Scan for the cell matching the given text and deliver its [X, Y] coordinate at center. 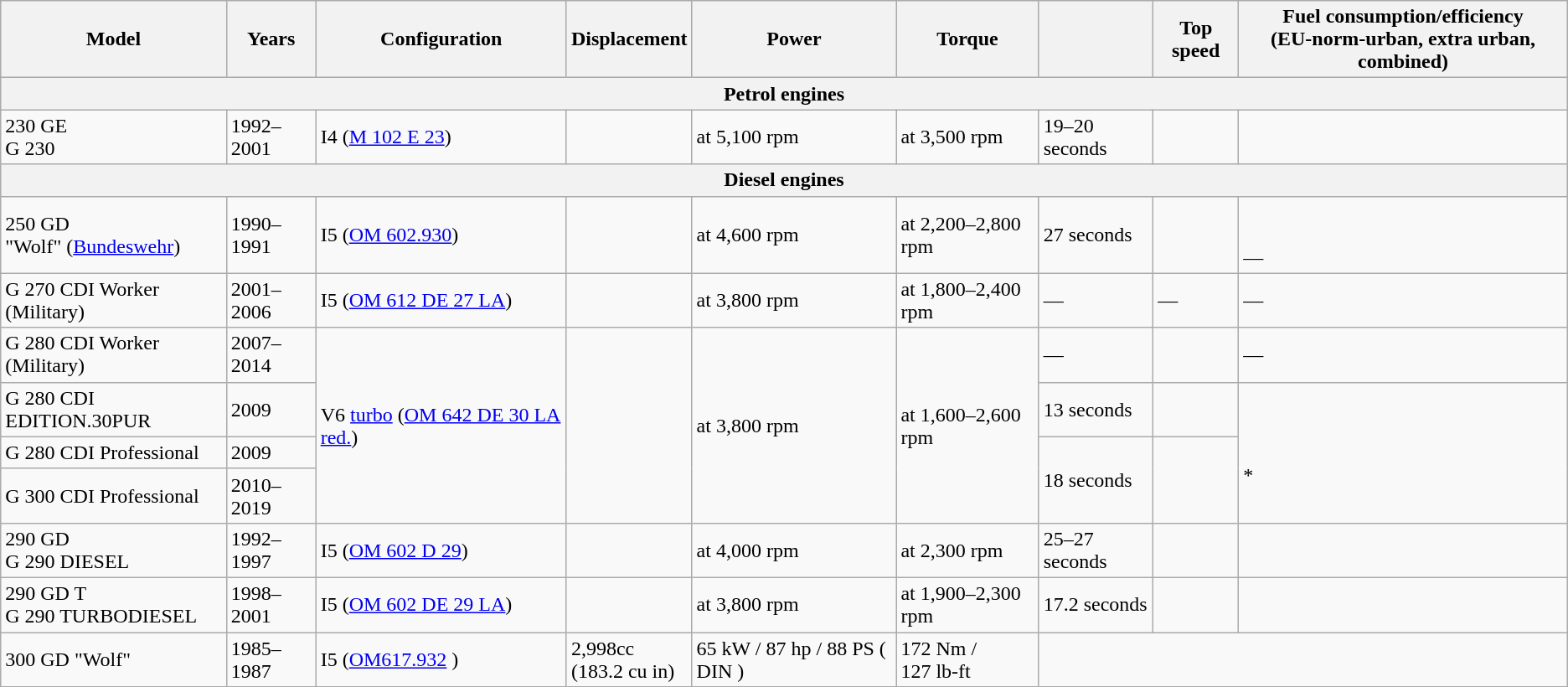
250 GD"Wolf" (Bundeswehr) [114, 235]
230 GEG 230 [114, 137]
17.2 seconds [1096, 605]
at 1,600–2,600 rpm [967, 426]
at 5,100 rpm [794, 137]
Diesel engines [784, 180]
2010–2019 [271, 496]
I5 (OM 602 D 29) [441, 550]
at 3,500 rpm [967, 137]
Model [114, 39]
I5 (OM 602 DE 29 LA) [441, 605]
at 1,900–2,300 rpm [967, 605]
Fuel consumption/efficiency(EU-norm-urban, extra urban, combined) [1403, 39]
Top speed [1196, 39]
25–27 seconds [1096, 550]
19–20 seconds [1096, 137]
Displacement [629, 39]
at 2,300 rpm [967, 550]
27 seconds [1096, 235]
V6 turbo (OM 642 DE 30 LA red.) [441, 426]
172 Nm / 127 lb-ft [967, 659]
at 1,800–2,400 rpm [967, 300]
G 280 CDI EDITION.30PUR [114, 409]
2,998cc(183.2 cu in) [629, 659]
300 GD "Wolf" [114, 659]
Configuration [441, 39]
G 270 CDI Worker (Military) [114, 300]
at 4,000 rpm [794, 550]
1990–1991 [271, 235]
13 seconds [1096, 409]
I5 (OM617.932 ) [441, 659]
G 300 CDI Professional [114, 496]
290 GD TG 290 TURBODIESEL [114, 605]
290 GDG 290 DIESEL [114, 550]
at 4,600 rpm [794, 235]
1998–2001 [271, 605]
1992–1997 [271, 550]
2007–2014 [271, 355]
* [1403, 452]
I5 (OM 612 DE 27 LA) [441, 300]
Torque [967, 39]
65 kW / 87 hp / 88 PS ( DIN ) [794, 659]
G 280 CDI Professional [114, 452]
at 2,200–2,800 rpm [967, 235]
18 seconds [1096, 479]
Power [794, 39]
1985–1987 [271, 659]
I5 (OM 602.930) [441, 235]
Years [271, 39]
2001–2006 [271, 300]
G 280 CDI Worker (Military) [114, 355]
Petrol engines [784, 94]
I4 (M 102 E 23) [441, 137]
1992–2001 [271, 137]
